Capture the cell that displays the provided text and extract its (x, y) central coordinate. 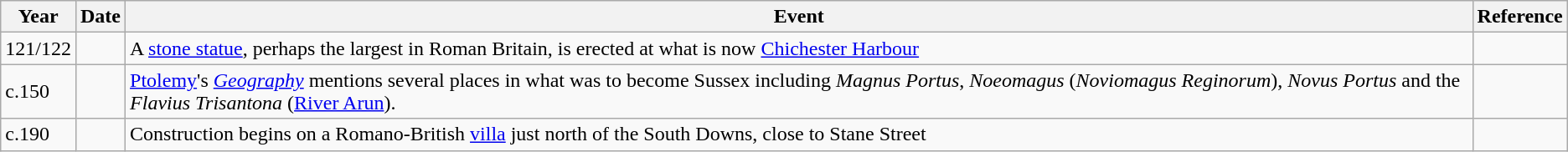
Event (799, 17)
Reference (1519, 17)
Year (39, 17)
121/122 (39, 48)
Date (101, 17)
c.190 (39, 134)
A stone statue, perhaps the largest in Roman Britain, is erected at what is now Chichester Harbour (799, 48)
Construction begins on a Romano-British villa just north of the South Downs, close to Stane Street (799, 134)
c.150 (39, 92)
